Return [x, y] of the center of cell containing provided text 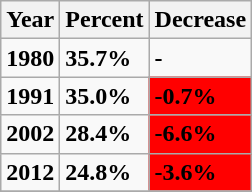
- [200, 58]
2012 [30, 172]
1991 [30, 96]
1980 [30, 58]
2002 [30, 134]
-6.6% [200, 134]
Year [30, 20]
28.4% [104, 134]
Decrease [200, 20]
35.0% [104, 96]
24.8% [104, 172]
-0.7% [200, 96]
35.7% [104, 58]
Percent [104, 20]
-3.6% [200, 172]
